Scan for the cell matching the given text and deliver its [X, Y] coordinate at center. 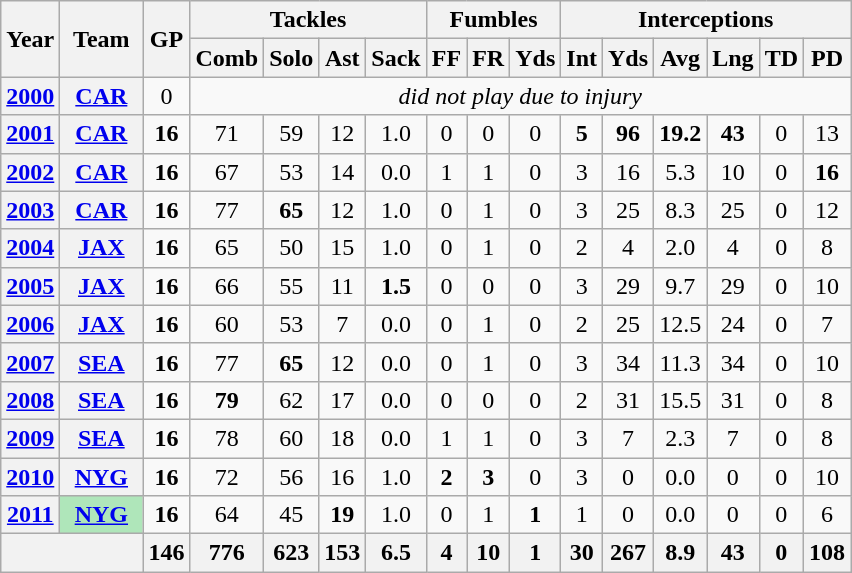
2003 [30, 210]
TD [781, 58]
79 [227, 400]
Tackles [308, 20]
2001 [30, 134]
FF [446, 58]
Comb [227, 58]
72 [227, 477]
67 [227, 172]
267 [628, 553]
2002 [30, 172]
PD [828, 58]
Team [102, 39]
19.2 [680, 134]
Avg [680, 58]
2009 [30, 438]
59 [292, 134]
Sack [396, 58]
Fumbles [494, 20]
6 [828, 515]
5 [582, 134]
18 [342, 438]
66 [227, 286]
2000 [30, 96]
15.5 [680, 400]
did not play due to injury [520, 96]
62 [292, 400]
30 [582, 553]
11 [342, 286]
2007 [30, 362]
9.7 [680, 286]
5.3 [680, 172]
13 [828, 134]
78 [227, 438]
FR [488, 58]
1.5 [396, 286]
55 [292, 286]
8.9 [680, 553]
Year [30, 39]
15 [342, 248]
96 [628, 134]
Int [582, 58]
24 [733, 324]
2011 [30, 515]
776 [227, 553]
71 [227, 134]
17 [342, 400]
Solo [292, 58]
2.0 [680, 248]
50 [292, 248]
2005 [30, 286]
GP [166, 39]
108 [828, 553]
2008 [30, 400]
6.5 [396, 553]
2010 [30, 477]
146 [166, 553]
8.3 [680, 210]
19 [342, 515]
45 [292, 515]
623 [292, 553]
Interceptions [706, 20]
12.5 [680, 324]
Ast [342, 58]
2006 [30, 324]
2004 [30, 248]
56 [292, 477]
64 [227, 515]
11.3 [680, 362]
14 [342, 172]
2.3 [680, 438]
Lng [733, 58]
153 [342, 553]
